Search for the cell housing the specified text and yield its (x, y) center coordinate. 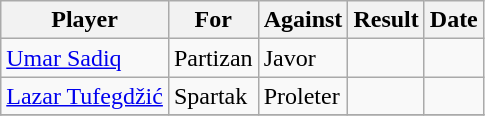
Player (85, 20)
Partizan (213, 58)
Against (303, 20)
Date (454, 20)
Spartak (213, 96)
Javor (303, 58)
Umar Sadiq (85, 58)
Lazar Tufegdžić (85, 96)
For (213, 20)
Proleter (303, 96)
Result (386, 20)
